Detect which cell encompasses the target text, then output its [X, Y] center coordinate. 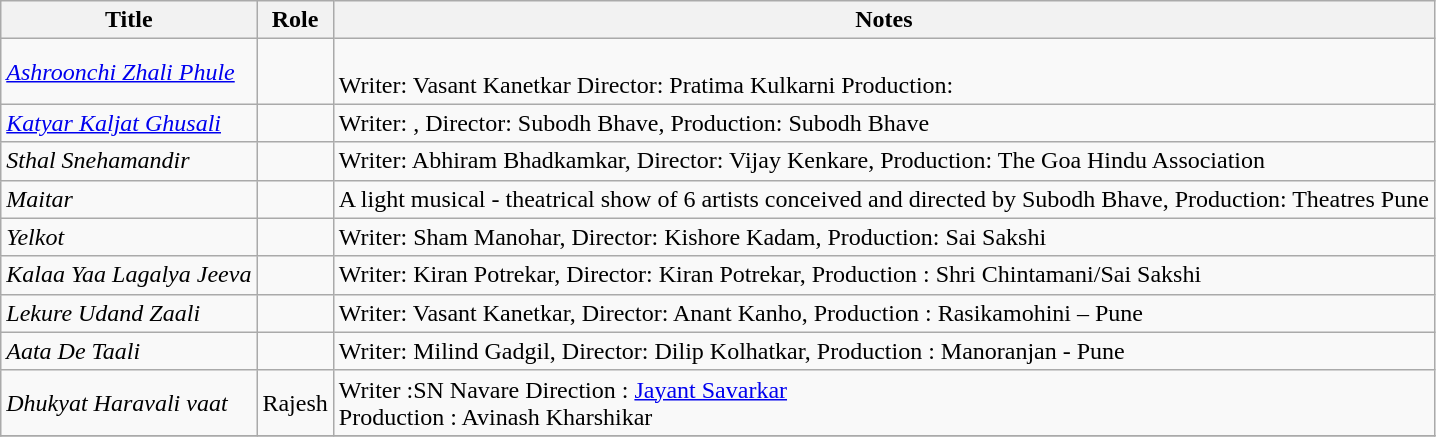
Dhukyat Haravali vaat [129, 402]
Writer: Abhiram Bhadkamkar, Director: Vijay Kenkare, Production: The Goa Hindu Association [884, 161]
Rajesh [295, 402]
Notes [884, 20]
Katyar Kaljat Ghusali [129, 123]
Yelkot [129, 237]
Writer: , Director: Subodh Bhave, Production: Subodh Bhave [884, 123]
Writer: Vasant Kanetkar, Director: Anant Kanho, Production : Rasikamohini – Pune [884, 313]
Kalaa Yaa Lagalya Jeeva [129, 275]
Writer: Sham Manohar, Director: Kishore Kadam, Production: Sai Sakshi [884, 237]
Writer: Milind Gadgil, Director: Dilip Kolhatkar, Production : Manoranjan - Pune [884, 351]
Title [129, 20]
Maitar [129, 199]
Ashroonchi Zhali Phule [129, 72]
Writer :SN Navare Direction : Jayant SavarkarProduction : Avinash Kharshikar [884, 402]
Sthal Snehamandir [129, 161]
A light musical - theatrical show of 6 artists conceived and directed by Subodh Bhave, Production: Theatres Pune [884, 199]
Writer: Vasant Kanetkar Director: Pratima Kulkarni Production: [884, 72]
Role [295, 20]
Writer: Kiran Potrekar, Director: Kiran Potrekar, Production : Shri Chintamani/Sai Sakshi [884, 275]
Aata De Taali [129, 351]
Lekure Udand Zaali [129, 313]
